Provide the (X, Y) coordinate of the cell's center where the given text is located.  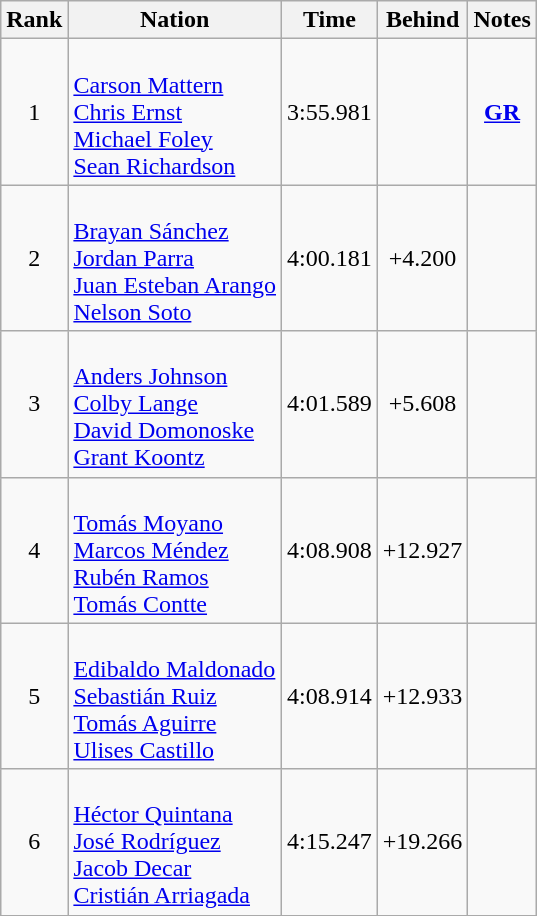
4 (34, 550)
Brayan SánchezJordan ParraJuan Esteban ArangoNelson Soto (175, 258)
Nation (175, 20)
5 (34, 696)
+4.200 (422, 258)
1 (34, 112)
3 (34, 404)
Tomás MoyanoMarcos MéndezRubén RamosTomás Contte (175, 550)
GR (502, 112)
3:55.981 (330, 112)
+19.266 (422, 842)
Edibaldo MaldonadoSebastián RuizTomás AguirreUlises Castillo (175, 696)
+12.933 (422, 696)
Rank (34, 20)
+12.927 (422, 550)
4:00.181 (330, 258)
4:08.908 (330, 550)
4:08.914 (330, 696)
Notes (502, 20)
4:15.247 (330, 842)
Héctor QuintanaJosé RodríguezJacob DecarCristián Arriagada (175, 842)
2 (34, 258)
+5.608 (422, 404)
6 (34, 842)
Behind (422, 20)
Anders JohnsonColby LangeDavid DomonoskeGrant Koontz (175, 404)
4:01.589 (330, 404)
Time (330, 20)
Carson MatternChris ErnstMichael FoleySean Richardson (175, 112)
